Extract the (X, Y) coordinate from the center of the cell holding the provided text.  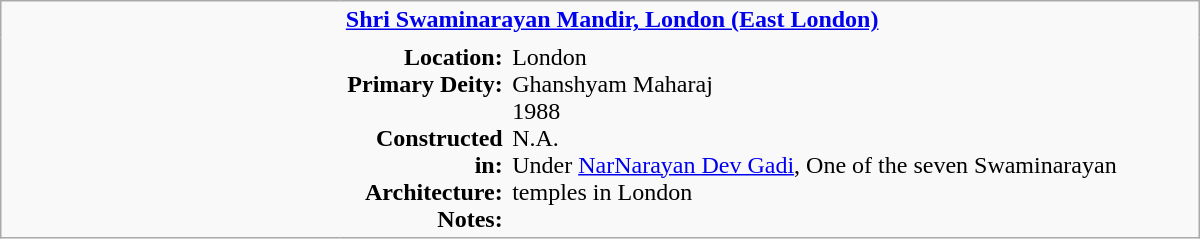
Shri Swaminarayan Mandir, London (East London) (770, 20)
London Ghanshyam Maharaj 1988 N.A. Under NarNarayan Dev Gadi, One of the seven Swaminarayan temples in London (853, 138)
Location:Primary Deity:Constructed in:Architecture:Notes: (424, 138)
